Extract the (X, Y) coordinate from the center of the cell holding the provided text.  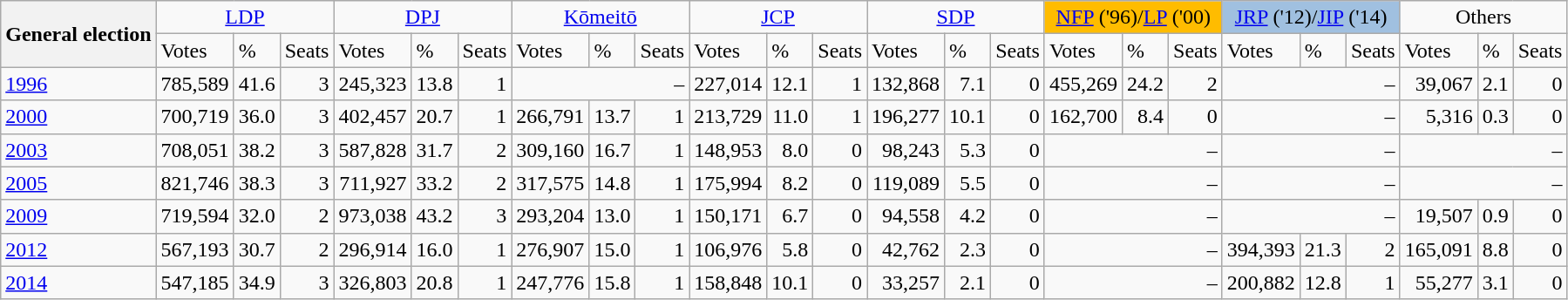
711,927 (373, 183)
402,457 (373, 117)
11.0 (790, 117)
2009 (78, 216)
16.7 (612, 150)
821,746 (195, 183)
213,729 (729, 117)
119,089 (906, 183)
587,828 (373, 150)
41.6 (256, 84)
8.4 (1145, 117)
326,803 (373, 283)
719,594 (195, 216)
19,507 (1438, 216)
8.2 (790, 183)
24.2 (1145, 84)
JRP ('12)/JIP ('14) (1311, 17)
106,976 (729, 249)
266,791 (551, 117)
150,171 (729, 216)
JCP (778, 17)
LDP (245, 17)
33,257 (906, 283)
245,323 (373, 84)
12.8 (1323, 283)
5,316 (1438, 117)
13.7 (612, 117)
7.1 (967, 84)
175,994 (729, 183)
547,185 (195, 283)
158,848 (729, 283)
34.9 (256, 283)
98,243 (906, 150)
31.7 (434, 150)
132,868 (906, 84)
309,160 (551, 150)
247,776 (551, 283)
Kōmeitō (601, 17)
30.7 (256, 249)
16.0 (434, 249)
36.0 (256, 117)
2014 (78, 283)
394,393 (1260, 249)
13.0 (612, 216)
8.8 (1496, 249)
293,204 (551, 216)
SDP (956, 17)
3.1 (1496, 283)
General election (78, 34)
276,907 (551, 249)
2012 (78, 249)
2.3 (967, 249)
227,014 (729, 84)
42,762 (906, 249)
14.8 (612, 183)
5.3 (967, 150)
55,277 (1438, 283)
2005 (78, 183)
20.7 (434, 117)
2003 (78, 150)
21.3 (1323, 249)
973,038 (373, 216)
200,882 (1260, 283)
148,953 (729, 150)
567,193 (195, 249)
6.7 (790, 216)
13.8 (434, 84)
2000 (78, 117)
296,914 (373, 249)
32.0 (256, 216)
39,067 (1438, 84)
94,558 (906, 216)
708,051 (195, 150)
700,719 (195, 117)
38.3 (256, 183)
162,700 (1083, 117)
5.5 (967, 183)
Others (1483, 17)
4.2 (967, 216)
43.2 (434, 216)
33.2 (434, 183)
196,277 (906, 117)
20.8 (434, 283)
165,091 (1438, 249)
0.3 (1496, 117)
0.9 (1496, 216)
785,589 (195, 84)
455,269 (1083, 84)
8.0 (790, 150)
15.0 (612, 249)
15.8 (612, 283)
DPJ (423, 17)
NFP ('96)/LP ('00) (1133, 17)
12.1 (790, 84)
5.8 (790, 249)
38.2 (256, 150)
1996 (78, 84)
317,575 (551, 183)
